Return [x, y] of the center of cell containing provided text 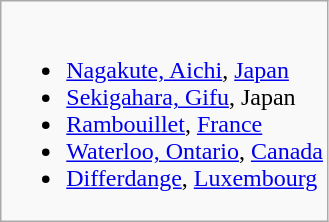
Nagakute, Aichi, Japan Sekigahara, Gifu, Japan Rambouillet, France Waterloo, Ontario, Canada Differdange, Luxembourg [165, 112]
